Output the [X, Y] coordinate of the center of the cell containing the given text.  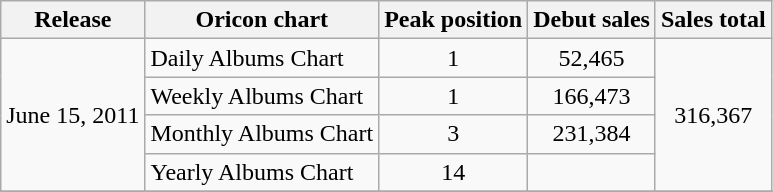
316,367 [713, 115]
Peak position [454, 20]
Yearly Albums Chart [262, 172]
3 [454, 134]
Daily Albums Chart [262, 58]
June 15, 2011 [73, 115]
231,384 [592, 134]
Weekly Albums Chart [262, 96]
Monthly Albums Chart [262, 134]
Oricon chart [262, 20]
52,465 [592, 58]
Release [73, 20]
14 [454, 172]
166,473 [592, 96]
Debut sales [592, 20]
Sales total [713, 20]
